Output the [X, Y] coordinate of the center of the cell containing the given text.  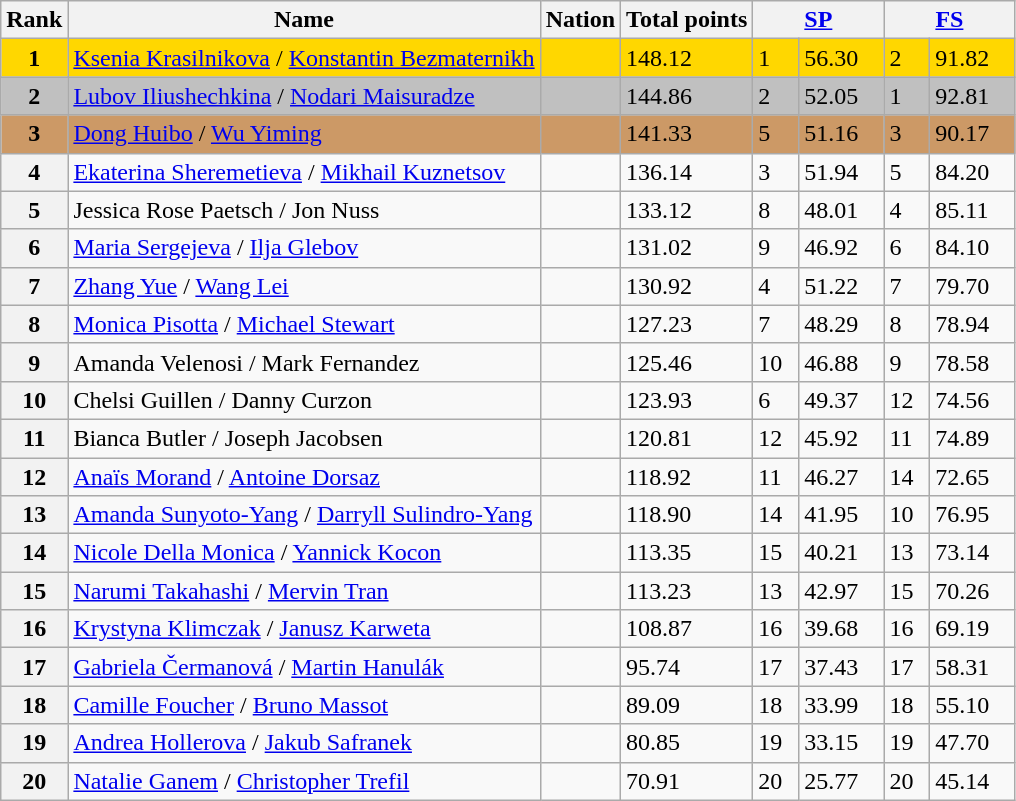
56.30 [842, 58]
48.01 [842, 210]
72.65 [972, 477]
95.74 [687, 667]
78.58 [972, 362]
Lubov Iliushechkina / Nodari Maisuradze [304, 96]
127.23 [687, 324]
FS [950, 20]
Name [304, 20]
Amanda Velenosi / Mark Fernandez [304, 362]
73.14 [972, 553]
84.10 [972, 248]
47.70 [972, 743]
39.68 [842, 629]
91.82 [972, 58]
55.10 [972, 705]
130.92 [687, 286]
Andrea Hollerova / Jakub Safranek [304, 743]
79.70 [972, 286]
78.94 [972, 324]
70.91 [687, 781]
Krystyna Klimczak / Janusz Karweta [304, 629]
SP [818, 20]
125.46 [687, 362]
74.89 [972, 438]
90.17 [972, 134]
Narumi Takahashi / Mervin Tran [304, 591]
Nation [580, 20]
123.93 [687, 400]
85.11 [972, 210]
113.35 [687, 553]
45.92 [842, 438]
Maria Sergejeva / Ilja Glebov [304, 248]
131.02 [687, 248]
80.85 [687, 743]
Rank [34, 20]
118.92 [687, 477]
49.37 [842, 400]
Chelsi Guillen / Danny Curzon [304, 400]
51.16 [842, 134]
33.15 [842, 743]
Ekaterina Sheremetieva / Mikhail Kuznetsov [304, 172]
46.92 [842, 248]
70.26 [972, 591]
25.77 [842, 781]
84.20 [972, 172]
Monica Pisotta / Michael Stewart [304, 324]
113.23 [687, 591]
Jessica Rose Paetsch / Jon Nuss [304, 210]
Total points [687, 20]
Nicole Della Monica / Yannick Kocon [304, 553]
Amanda Sunyoto-Yang / Darryll Sulindro-Yang [304, 515]
Natalie Ganem / Christopher Trefil [304, 781]
74.56 [972, 400]
46.27 [842, 477]
Ksenia Krasilnikova / Konstantin Bezmaternikh [304, 58]
148.12 [687, 58]
Bianca Butler / Joseph Jacobsen [304, 438]
37.43 [842, 667]
58.31 [972, 667]
46.88 [842, 362]
108.87 [687, 629]
Camille Foucher / Bruno Massot [304, 705]
52.05 [842, 96]
Dong Huibo / Wu Yiming [304, 134]
40.21 [842, 553]
120.81 [687, 438]
69.19 [972, 629]
51.22 [842, 286]
133.12 [687, 210]
141.33 [687, 134]
51.94 [842, 172]
76.95 [972, 515]
45.14 [972, 781]
Zhang Yue / Wang Lei [304, 286]
41.95 [842, 515]
92.81 [972, 96]
48.29 [842, 324]
89.09 [687, 705]
42.97 [842, 591]
33.99 [842, 705]
136.14 [687, 172]
Anaïs Morand / Antoine Dorsaz [304, 477]
144.86 [687, 96]
118.90 [687, 515]
Gabriela Čermanová / Martin Hanulák [304, 667]
